Locate the cell with the specified text and output its (X, Y) center coordinate. 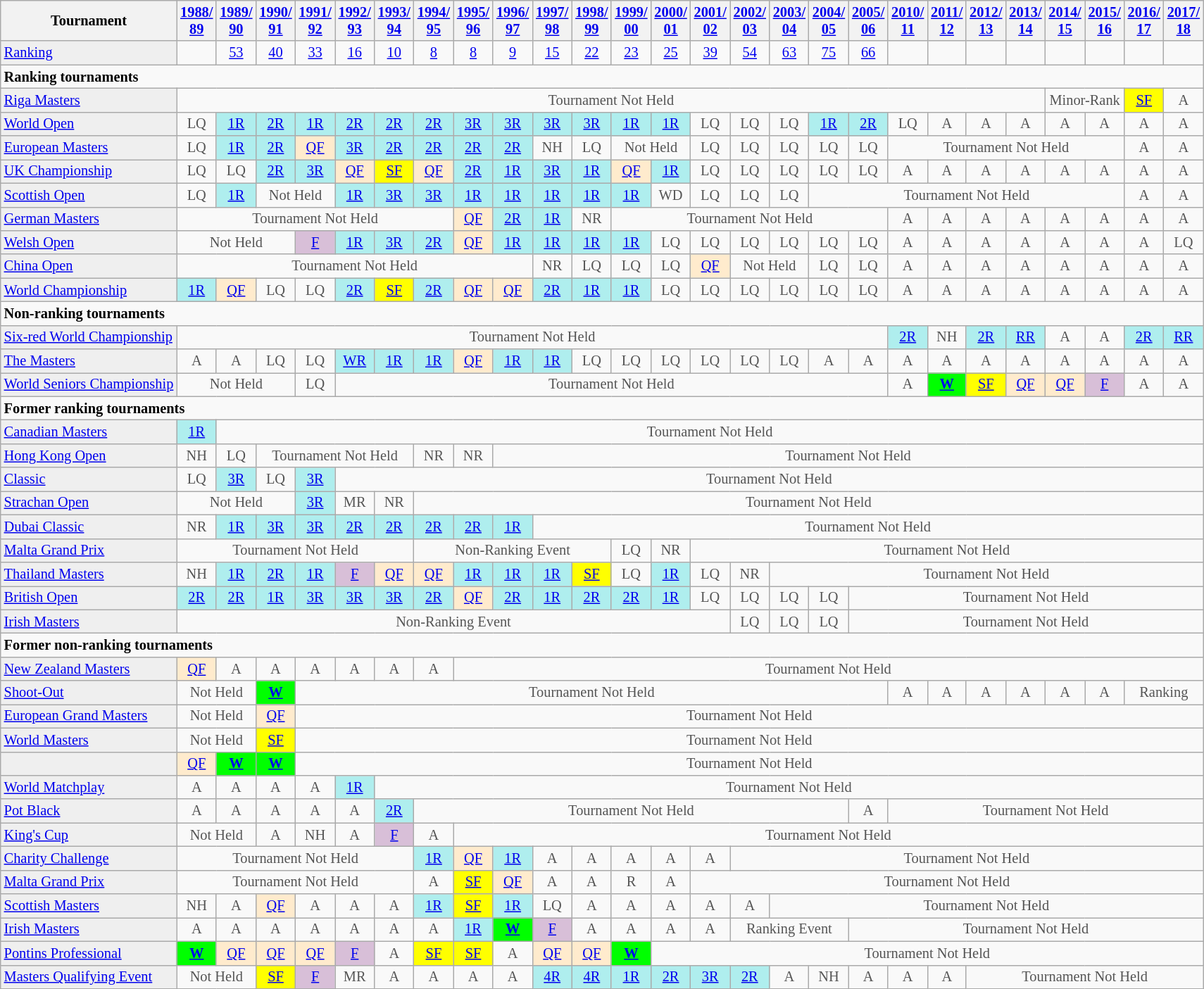
British Open (89, 598)
1991/92 (315, 20)
23 (631, 53)
China Open (89, 266)
German Masters (89, 219)
2000/01 (671, 20)
2011/12 (946, 20)
2012/13 (986, 20)
Masters Qualifying Event (89, 977)
World Matchplay (89, 787)
54 (750, 53)
Former non-ranking tournaments (602, 645)
Shoot-Out (89, 693)
Pot Black (89, 811)
Tournament (89, 20)
2004/05 (829, 20)
WD (671, 195)
2013/14 (1025, 20)
Pontins Professional (89, 953)
Ranking Event (789, 929)
2014/15 (1065, 20)
1992/93 (355, 20)
Former ranking tournaments (602, 408)
Hong Kong Open (89, 455)
European Masters (89, 148)
Welsh Open (89, 242)
1993/94 (394, 20)
2017/18 (1184, 20)
1999/00 (631, 20)
1990/91 (275, 20)
1995/96 (473, 20)
The Masters (89, 361)
1997/98 (552, 20)
Ranking tournaments (602, 77)
Charity Challenge (89, 858)
World Championship (89, 290)
1998/99 (591, 20)
1988/89 (196, 20)
Thailand Masters (89, 574)
R (631, 882)
1989/90 (236, 20)
UK Championship (89, 171)
Six-red World Championship (89, 337)
2003/04 (789, 20)
World Open (89, 124)
Canadian Masters (89, 431)
10 (394, 53)
WR (355, 361)
33 (315, 53)
40 (275, 53)
16 (355, 53)
39 (710, 53)
9 (513, 53)
Strachan Open (89, 503)
66 (868, 53)
European Grand Masters (89, 716)
2001/02 (710, 20)
Minor-Rank (1084, 100)
2016/17 (1144, 20)
Riga Masters (89, 100)
Dubai Classic (89, 527)
World Seniors Championship (89, 384)
22 (591, 53)
1996/97 (513, 20)
1994/95 (434, 20)
Scottish Open (89, 195)
63 (789, 53)
Non-ranking tournaments (602, 313)
King's Cup (89, 835)
Classic (89, 479)
25 (671, 53)
2002/03 (750, 20)
2015/16 (1105, 20)
15 (552, 53)
2005/06 (868, 20)
53 (236, 53)
World Masters (89, 740)
75 (829, 53)
New Zealand Masters (89, 669)
Scottish Masters (89, 906)
2010/11 (908, 20)
